Identify which cell holds the provided text, then report its (X, Y) central coordinate. 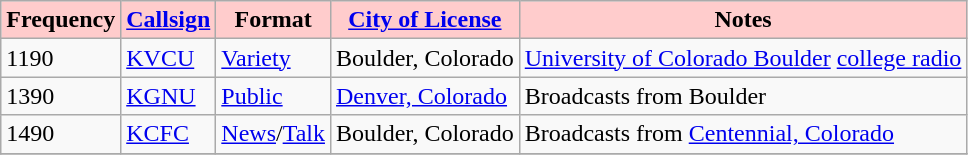
1190 (61, 58)
City of License (424, 20)
KCFC (168, 134)
Variety (274, 58)
Public (274, 96)
Callsign (168, 20)
Notes (743, 20)
1390 (61, 96)
News/Talk (274, 134)
Broadcasts from Boulder (743, 96)
Broadcasts from Centennial, Colorado (743, 134)
Denver, Colorado (424, 96)
KGNU (168, 96)
Frequency (61, 20)
KVCU (168, 58)
1490 (61, 134)
Format (274, 20)
University of Colorado Boulder college radio (743, 58)
